Provide the [x, y] coordinate of the cell's center where the given text is located.  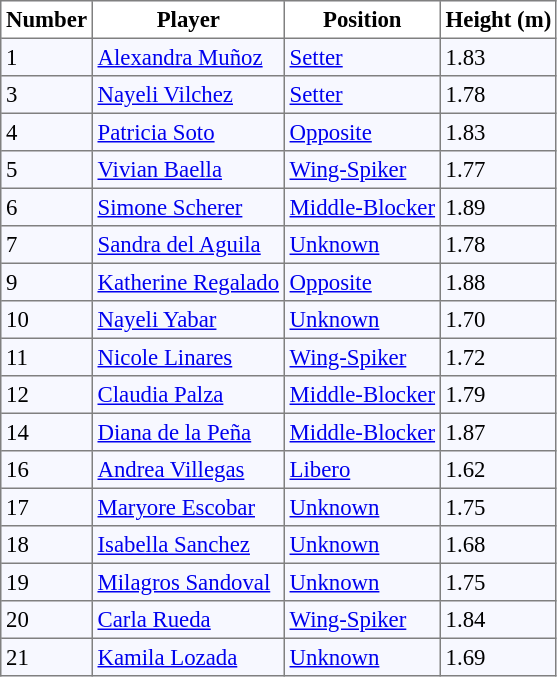
1.62 [498, 470]
Carla Rueda [188, 620]
Nayeli Yabar [188, 320]
Claudia Palza [188, 395]
1.79 [498, 395]
21 [47, 657]
16 [47, 470]
1.84 [498, 620]
Height (m) [498, 20]
Simone Scherer [188, 207]
1.88 [498, 282]
1.68 [498, 545]
7 [47, 245]
Player [188, 20]
3 [47, 95]
Libero [362, 470]
1.70 [498, 320]
Patricia Soto [188, 132]
Maryore Escobar [188, 507]
Vivian Baella [188, 170]
Sandra del Aguila [188, 245]
1.72 [498, 357]
Nayeli Vilchez [188, 95]
5 [47, 170]
Number [47, 20]
18 [47, 545]
14 [47, 432]
1.89 [498, 207]
10 [47, 320]
Milagros Sandoval [188, 582]
Andrea Villegas [188, 470]
20 [47, 620]
Diana de la Peña [188, 432]
12 [47, 395]
1 [47, 57]
Kamila Lozada [188, 657]
6 [47, 207]
17 [47, 507]
4 [47, 132]
Alexandra Muñoz [188, 57]
1.77 [498, 170]
19 [47, 582]
Nicole Linares [188, 357]
Isabella Sanchez [188, 545]
Position [362, 20]
1.87 [498, 432]
9 [47, 282]
11 [47, 357]
1.69 [498, 657]
Katherine Regalado [188, 282]
